Find where the given text appears and provide that cell's center as (X, Y) coordinate. 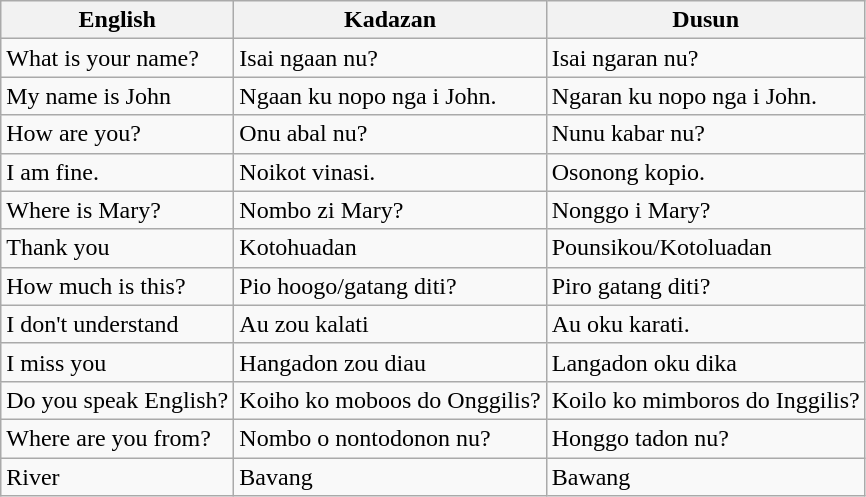
Piro gatang diti? (706, 286)
Nombo o nontodonon nu? (390, 438)
Nonggo i Mary? (706, 210)
Thank you (118, 248)
River (118, 477)
Bavang (390, 477)
Pounsikou/Kotoluadan (706, 248)
Honggo tadon nu? (706, 438)
How are you? (118, 134)
I don't understand (118, 324)
Pio hoogo/gatang diti? (390, 286)
Nombo zi Mary? (390, 210)
Kotohuadan (390, 248)
My name is John (118, 96)
Ngaran ku nopo nga i John. (706, 96)
I am fine. (118, 172)
Isai ngaran nu? (706, 58)
I miss you (118, 362)
What is your name? (118, 58)
Ngaan ku nopo nga i John. (390, 96)
Noikot vinasi. (390, 172)
Hangadon zou diau (390, 362)
Koiho ko moboos do Onggilis? (390, 400)
How much is this? (118, 286)
Dusun (706, 20)
Kadazan (390, 20)
Do you speak English? (118, 400)
Where is Mary? (118, 210)
Au oku karati. (706, 324)
Koilo ko mimboros do Inggilis? (706, 400)
Isai ngaan nu? (390, 58)
Langadon oku dika (706, 362)
Where are you from? (118, 438)
Bawang (706, 477)
Onu abal nu? (390, 134)
English (118, 20)
Au zou kalati (390, 324)
Nunu kabar nu? (706, 134)
Osonong kopio. (706, 172)
